Return (x, y) of the center of cell containing provided text 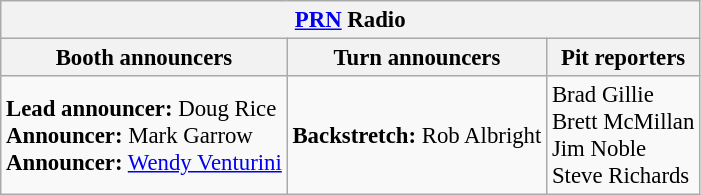
Booth announcers (144, 58)
Backstretch: Rob Albright (417, 136)
Lead announcer: Doug RiceAnnouncer: Mark GarrowAnnouncer: Wendy Venturini (144, 136)
Turn announcers (417, 58)
Pit reporters (624, 58)
PRN Radio (350, 20)
Brad GillieBrett McMillanJim NobleSteve Richards (624, 136)
